Pinpoint the cell where the given text exists, returning its (X, Y) midpoint coordinate. 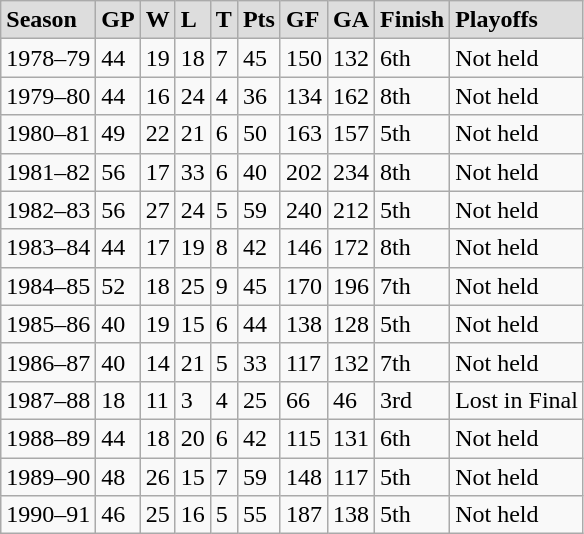
49 (118, 134)
14 (158, 362)
115 (304, 438)
22 (158, 134)
157 (352, 134)
187 (304, 515)
146 (304, 248)
1986–87 (48, 362)
52 (118, 286)
9 (224, 286)
1984–85 (48, 286)
212 (352, 210)
172 (352, 248)
L (192, 20)
1990–91 (48, 515)
66 (304, 400)
128 (352, 324)
GP (118, 20)
Season (48, 20)
163 (304, 134)
1989–90 (48, 477)
234 (352, 172)
1978–79 (48, 58)
Finish (412, 20)
Playoffs (517, 20)
1983–84 (48, 248)
1988–89 (48, 438)
131 (352, 438)
55 (258, 515)
1987–88 (48, 400)
196 (352, 286)
11 (158, 400)
48 (118, 477)
36 (258, 96)
3 (192, 400)
GF (304, 20)
134 (304, 96)
Lost in Final (517, 400)
8 (224, 248)
Pts (258, 20)
150 (304, 58)
T (224, 20)
GA (352, 20)
3rd (412, 400)
202 (304, 172)
1985–86 (48, 324)
240 (304, 210)
1982–83 (48, 210)
26 (158, 477)
1981–82 (48, 172)
27 (158, 210)
1979–80 (48, 96)
1980–81 (48, 134)
50 (258, 134)
162 (352, 96)
W (158, 20)
170 (304, 286)
20 (192, 438)
148 (304, 477)
